Output the (x, y) coordinate of the center of the cell containing the given text.  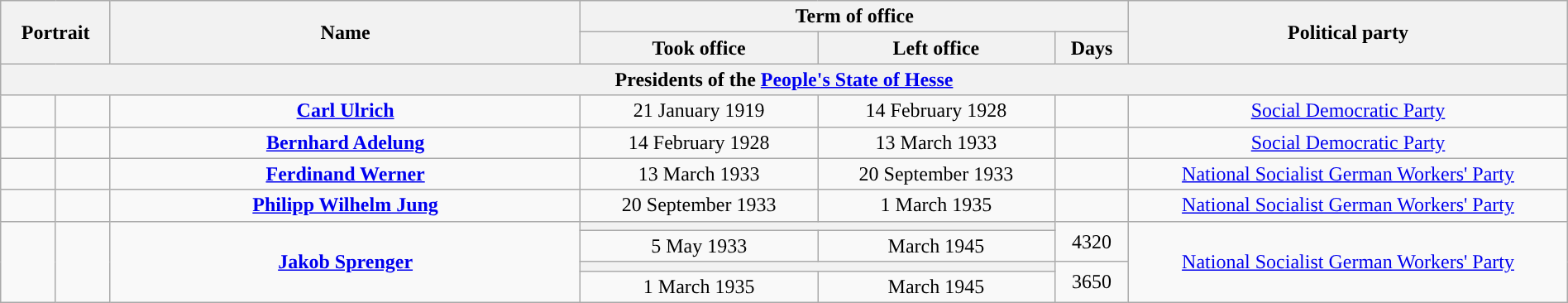
Ferdinand Werner (345, 174)
Presidents of the People's State of Hesse (784, 79)
Portrait (56, 32)
Term of office (855, 17)
Left office (936, 48)
Carl Ulrich (345, 111)
Political party (1348, 32)
Name (345, 32)
21 January 1919 (700, 111)
Jakob Sprenger (345, 262)
Bernhard Adelung (345, 142)
3650 (1092, 281)
5 May 1933 (700, 246)
Took office (700, 48)
4320 (1092, 242)
Days (1092, 48)
Philipp Wilhelm Jung (345, 205)
